Return (x, y) of the center of cell containing provided text 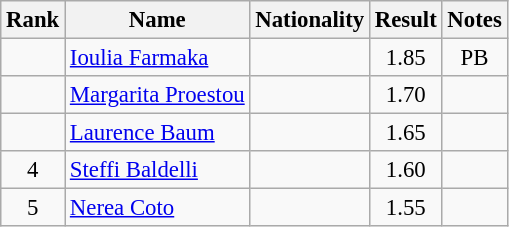
5 (33, 208)
1.70 (406, 95)
1.85 (406, 58)
1.65 (406, 133)
Ioulia Farmaka (158, 58)
Name (158, 20)
Rank (33, 20)
1.55 (406, 208)
Nerea Coto (158, 208)
4 (33, 170)
Laurence Baum (158, 133)
PB (474, 58)
Steffi Baldelli (158, 170)
Margarita Proestou (158, 95)
Notes (474, 20)
Result (406, 20)
1.60 (406, 170)
Nationality (310, 20)
